Determine the [X, Y] coordinate at the center of the cell enclosing the given text.  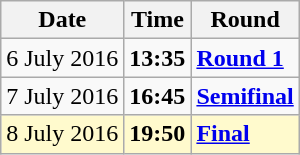
6 July 2016 [62, 58]
Date [62, 20]
Round [245, 20]
8 July 2016 [62, 134]
Round 1 [245, 58]
Final [245, 134]
Time [158, 20]
19:50 [158, 134]
Semifinal [245, 96]
13:35 [158, 58]
16:45 [158, 96]
7 July 2016 [62, 96]
